Search for the cell housing the specified text and yield its [X, Y] center coordinate. 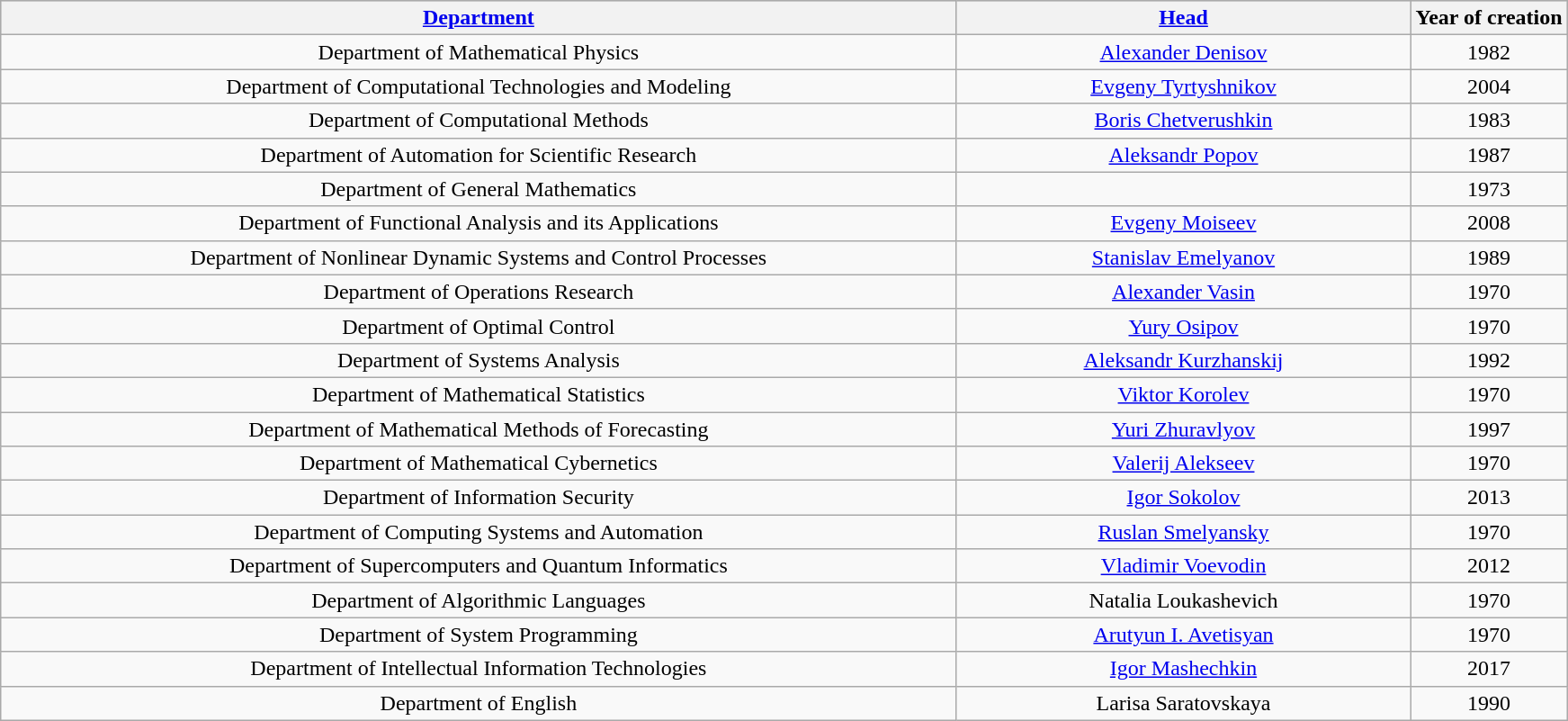
1973 [1489, 189]
Department of System Programming [479, 635]
Department of Mathematical Physics [479, 52]
Yuri Zhuravlyov [1184, 429]
Stanislav Emelyanov [1184, 257]
Department of Optimal Control [479, 326]
Department of English [479, 703]
2017 [1489, 669]
Department of Computational Methods [479, 121]
Ruslan Smelyansky [1184, 532]
Evgeny Tyrtyshnikov [1184, 86]
Department of Computing Systems and Automation [479, 532]
Alexander Vasin [1184, 292]
Department of Operations Research [479, 292]
Head [1184, 18]
Arutyun I. Avetisyan [1184, 635]
Department of Nonlinear Dynamic Systems and Control Processes [479, 257]
1990 [1489, 703]
Vladimir Voevodin [1184, 566]
Department of Intellectual Information Technologies [479, 669]
Department of Information Security [479, 498]
Department of Computational Technologies and Modeling [479, 86]
1997 [1489, 429]
Evgeny Moiseev [1184, 223]
Department of Supercomputers and Quantum Informatics [479, 566]
Aleksandr Kurzhanskij [1184, 360]
2012 [1489, 566]
Department of General Mathematics [479, 189]
Department [479, 18]
Department of Mathematical Cybernetics [479, 464]
Yury Osipov [1184, 326]
Department of Mathematical Statistics [479, 394]
Boris Chetverushkin [1184, 121]
Department of Automation for Scientific Research [479, 155]
Department of Functional Analysis and its Applications [479, 223]
1992 [1489, 360]
Igor Mashechkin [1184, 669]
2004 [1489, 86]
1989 [1489, 257]
Alexander Denisov [1184, 52]
Igor Sokolov [1184, 498]
Natalia Loukashevich [1184, 600]
2008 [1489, 223]
Aleksandr Popov [1184, 155]
Valerij Alekseev [1184, 464]
2013 [1489, 498]
Viktor Korolev [1184, 394]
Department of Systems Analysis [479, 360]
Department of Algorithmic Languages [479, 600]
1982 [1489, 52]
Department of Mathematical Methods of Forecasting [479, 429]
Year of creation [1489, 18]
Larisa Saratovskaya [1184, 703]
1987 [1489, 155]
1983 [1489, 121]
